For the text-containing cell, return its midpoint in (X, Y) coordinate format. 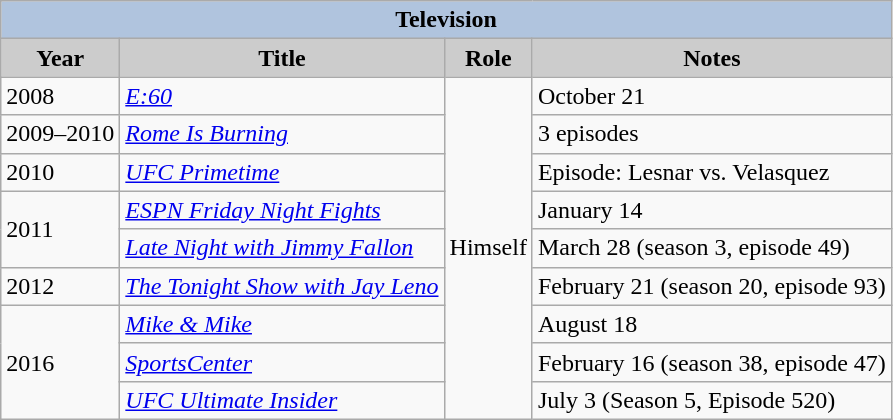
SportsCenter (282, 362)
Television (446, 20)
The Tonight Show with Jay Leno (282, 286)
2008 (60, 96)
2012 (60, 286)
January 14 (712, 210)
Late Night with Jimmy Fallon (282, 248)
Role (488, 58)
E:60 (282, 96)
UFC Ultimate Insider (282, 400)
2010 (60, 172)
2009–2010 (60, 134)
February 21 (season 20, episode 93) (712, 286)
2016 (60, 362)
3 episodes (712, 134)
2011 (60, 229)
Rome Is Burning (282, 134)
February 16 (season 38, episode 47) (712, 362)
Episode: Lesnar vs. Velasquez (712, 172)
October 21 (712, 96)
Year (60, 58)
Title (282, 58)
ESPN Friday Night Fights (282, 210)
July 3 (Season 5, Episode 520) (712, 400)
Notes (712, 58)
March 28 (season 3, episode 49) (712, 248)
Himself (488, 248)
August 18 (712, 324)
Mike & Mike (282, 324)
UFC Primetime (282, 172)
